For the text-containing cell, return its midpoint in (X, Y) coordinate format. 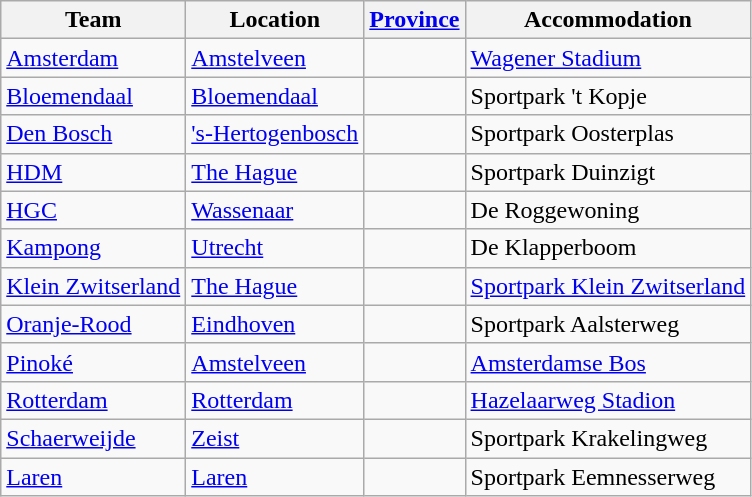
Sportpark 't Kopje (608, 96)
De Klapperboom (608, 248)
Kampong (94, 248)
Zeist (275, 438)
Wassenaar (275, 210)
Sportpark Klein Zwitserland (608, 286)
Eindhoven (275, 324)
Sportpark Duinzigt (608, 172)
Sportpark Eemnesserweg (608, 477)
Amsterdamse Bos (608, 362)
Pinoké (94, 362)
Den Bosch (94, 134)
Wagener Stadium (608, 58)
Utrecht (275, 248)
Amsterdam (94, 58)
HGC (94, 210)
Oranje-Rood (94, 324)
HDM (94, 172)
Accommodation (608, 20)
Klein Zwitserland (94, 286)
De Roggewoning (608, 210)
Sportpark Krakelingweg (608, 438)
Team (94, 20)
Sportpark Oosterplas (608, 134)
Location (275, 20)
Sportpark Aalsterweg (608, 324)
Schaerweijde (94, 438)
's-Hertogenbosch (275, 134)
Hazelaarweg Stadion (608, 400)
Province (414, 20)
